Return (X, Y) of the center of cell containing provided text 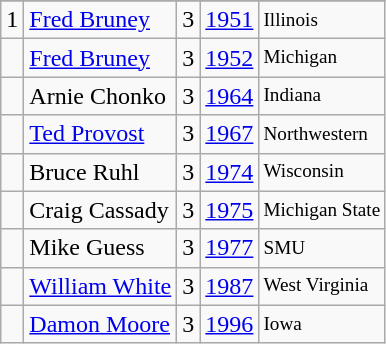
Bruce Ruhl (100, 172)
West Virginia (322, 286)
William White (100, 286)
1977 (230, 248)
Illinois (322, 20)
Iowa (322, 324)
Michigan State (322, 210)
Indiana (322, 96)
SMU (322, 248)
1964 (230, 96)
1 (12, 20)
Wisconsin (322, 172)
1951 (230, 20)
1967 (230, 134)
Ted Provost (100, 134)
1974 (230, 172)
Craig Cassady (100, 210)
Northwestern (322, 134)
1952 (230, 58)
1987 (230, 286)
Damon Moore (100, 324)
Mike Guess (100, 248)
Michigan (322, 58)
Arnie Chonko (100, 96)
1996 (230, 324)
1975 (230, 210)
